Locate the cell with the specified text and output its [x, y] center coordinate. 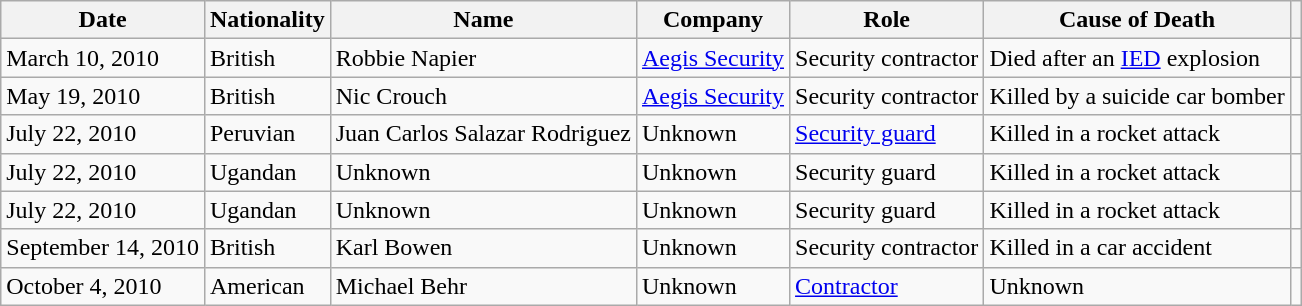
Juan Carlos Salazar Rodriguez [483, 134]
Peruvian [267, 134]
Company [712, 20]
Killed in a car accident [1137, 248]
Killed by a suicide car bomber [1137, 96]
Contractor [887, 286]
Date [103, 20]
Robbie Napier [483, 58]
Name [483, 20]
Died after an IED explosion [1137, 58]
March 10, 2010 [103, 58]
May 19, 2010 [103, 96]
September 14, 2010 [103, 248]
October 4, 2010 [103, 286]
Role [887, 20]
Karl Bowen [483, 248]
Nationality [267, 20]
Michael Behr [483, 286]
Nic Crouch [483, 96]
American [267, 286]
Cause of Death [1137, 20]
